From the cell containing the given text, extract its center point as (X, Y) coordinate. 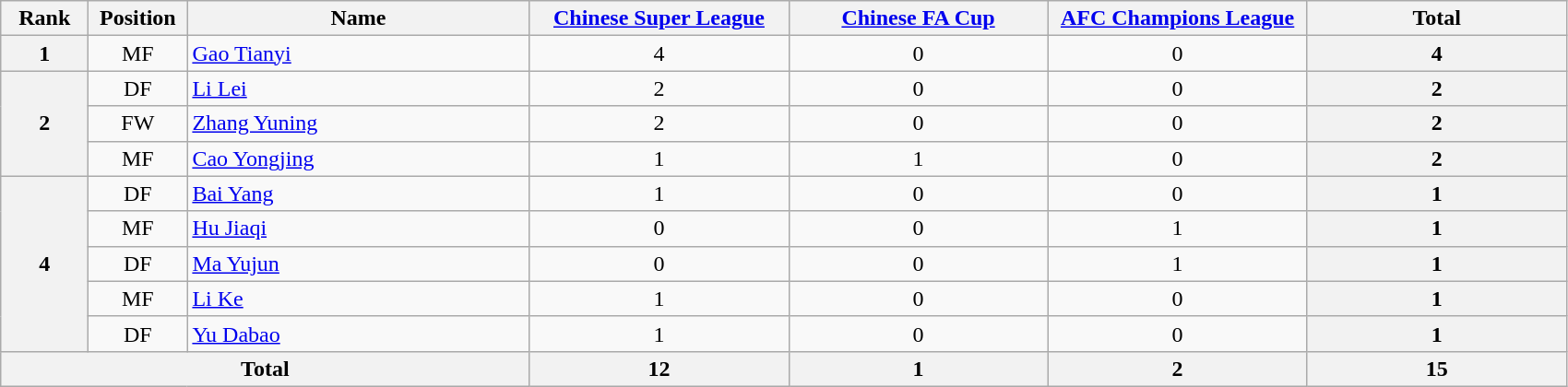
Position (138, 18)
Ma Yujun (358, 264)
Gao Tianyi (358, 53)
Li Ke (358, 299)
Yu Dabao (358, 334)
15 (1437, 369)
12 (659, 369)
FW (138, 123)
Cao Yongjing (358, 158)
Li Lei (358, 88)
Rank (44, 18)
Name (358, 18)
Bai Yang (358, 193)
AFC Champions League (1177, 18)
Hu Jiaqi (358, 229)
Zhang Yuning (358, 123)
Chinese Super League (659, 18)
Chinese FA Cup (919, 18)
